Extract the [x, y] coordinate from the center of the cell holding the provided text.  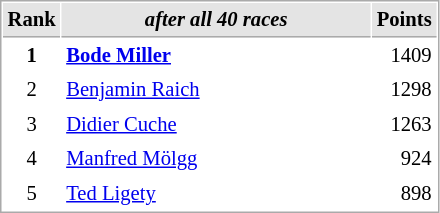
1409 [404, 56]
after all 40 races [216, 20]
Ted Ligety [216, 194]
Manfred Mölgg [216, 158]
3 [32, 124]
924 [404, 158]
898 [404, 194]
5 [32, 194]
Points [404, 20]
Rank [32, 20]
Bode Miller [216, 56]
Benjamin Raich [216, 90]
1298 [404, 90]
4 [32, 158]
1263 [404, 124]
2 [32, 90]
Didier Cuche [216, 124]
1 [32, 56]
